Find where the given text appears and provide that cell's center as [X, Y] coordinate. 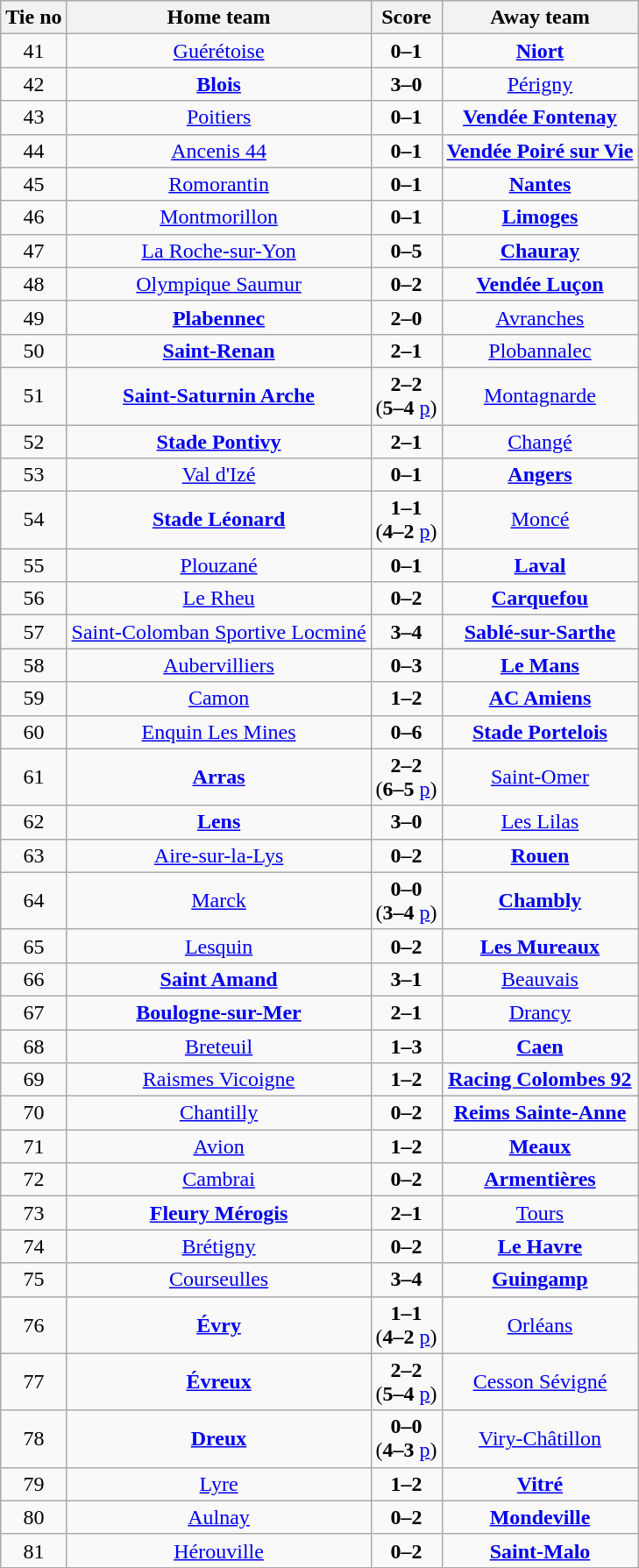
46 [33, 217]
Mondeville [540, 1517]
Aulnay [219, 1517]
Rouen [540, 855]
59 [33, 699]
Racing Colombes 92 [540, 1080]
73 [33, 1213]
58 [33, 665]
Lesquin [219, 946]
66 [33, 979]
2–2 (6–5 p) [407, 777]
Arras [219, 777]
80 [33, 1517]
Plouzané [219, 565]
Fleury Mérogis [219, 1213]
44 [33, 151]
Stade Portelois [540, 732]
Évry [219, 1325]
Laval [540, 565]
Val d'Izé [219, 475]
Meaux [540, 1146]
Avion [219, 1146]
Courseulles [219, 1280]
42 [33, 84]
Beauvais [540, 979]
74 [33, 1246]
Montmorillon [219, 217]
Drancy [540, 1012]
60 [33, 732]
Chauray [540, 251]
Plabennec [219, 317]
Avranches [540, 317]
Stade Pontivy [219, 441]
45 [33, 184]
53 [33, 475]
0–3 [407, 665]
2–0 [407, 317]
Aubervilliers [219, 665]
0–0 (4–3 p) [407, 1439]
72 [33, 1180]
Armentières [540, 1180]
Caen [540, 1046]
75 [33, 1280]
61 [33, 777]
Marck [219, 901]
Vendée Poiré sur Vie [540, 151]
Montagnarde [540, 396]
56 [33, 599]
Saint-Omer [540, 777]
Sablé-sur-Sarthe [540, 632]
Évreux [219, 1381]
Orléans [540, 1325]
Saint-Saturnin Arche [219, 396]
48 [33, 284]
Romorantin [219, 184]
57 [33, 632]
1–3 [407, 1046]
Tours [540, 1213]
Carquefou [540, 599]
50 [33, 351]
Enquin Les Mines [219, 732]
55 [33, 565]
78 [33, 1439]
71 [33, 1146]
Lyre [219, 1484]
Camon [219, 699]
68 [33, 1046]
47 [33, 251]
Guérétoise [219, 51]
Vendée Luçon [540, 284]
Guingamp [540, 1280]
Moncé [540, 521]
Cambrai [219, 1180]
Blois [219, 84]
49 [33, 317]
Poitiers [219, 117]
Score [407, 18]
65 [33, 946]
Le Mans [540, 665]
Brétigny [219, 1246]
Reims Sainte-Anne [540, 1113]
63 [33, 855]
76 [33, 1325]
67 [33, 1012]
Dreux [219, 1439]
Raismes Vicoigne [219, 1080]
Plobannalec [540, 351]
Les Lilas [540, 822]
79 [33, 1484]
Chantilly [219, 1113]
81 [33, 1550]
Away team [540, 18]
Changé [540, 441]
0–5 [407, 251]
52 [33, 441]
62 [33, 822]
Niort [540, 51]
Stade Léonard [219, 521]
Les Mureaux [540, 946]
Saint-Renan [219, 351]
Le Havre [540, 1246]
51 [33, 396]
Boulogne-sur-Mer [219, 1012]
Lens [219, 822]
Périgny [540, 84]
64 [33, 901]
Olympique Saumur [219, 284]
41 [33, 51]
Chambly [540, 901]
Nantes [540, 184]
Hérouville [219, 1550]
Breteuil [219, 1046]
77 [33, 1381]
AC Amiens [540, 699]
54 [33, 521]
43 [33, 117]
Aire-sur-la-Lys [219, 855]
Cesson Sévigné [540, 1381]
Home team [219, 18]
La Roche-sur-Yon [219, 251]
Limoges [540, 217]
3–1 [407, 979]
Saint Amand [219, 979]
Vitré [540, 1484]
0–0 (3–4 p) [407, 901]
Saint-Malo [540, 1550]
70 [33, 1113]
Tie no [33, 18]
0–6 [407, 732]
Viry-Châtillon [540, 1439]
Vendée Fontenay [540, 117]
Saint-Colomban Sportive Locminé [219, 632]
Ancenis 44 [219, 151]
69 [33, 1080]
Angers [540, 475]
Le Rheu [219, 599]
